Pinpoint the cell where the given text exists, returning its [X, Y] midpoint coordinate. 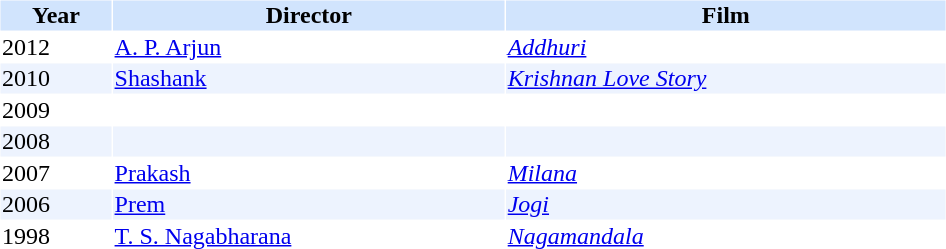
Krishnan Love Story [726, 79]
Prem [309, 205]
Milana [726, 173]
2009 [56, 110]
Shashank [309, 79]
2006 [56, 205]
2010 [56, 79]
Film [726, 15]
Addhuri [726, 47]
2008 [56, 141]
2007 [56, 173]
Jogi [726, 205]
Year [56, 15]
A. P. Arjun [309, 47]
2012 [56, 47]
Prakash [309, 173]
Director [309, 15]
